Identify which cell holds the provided text, then report its (X, Y) central coordinate. 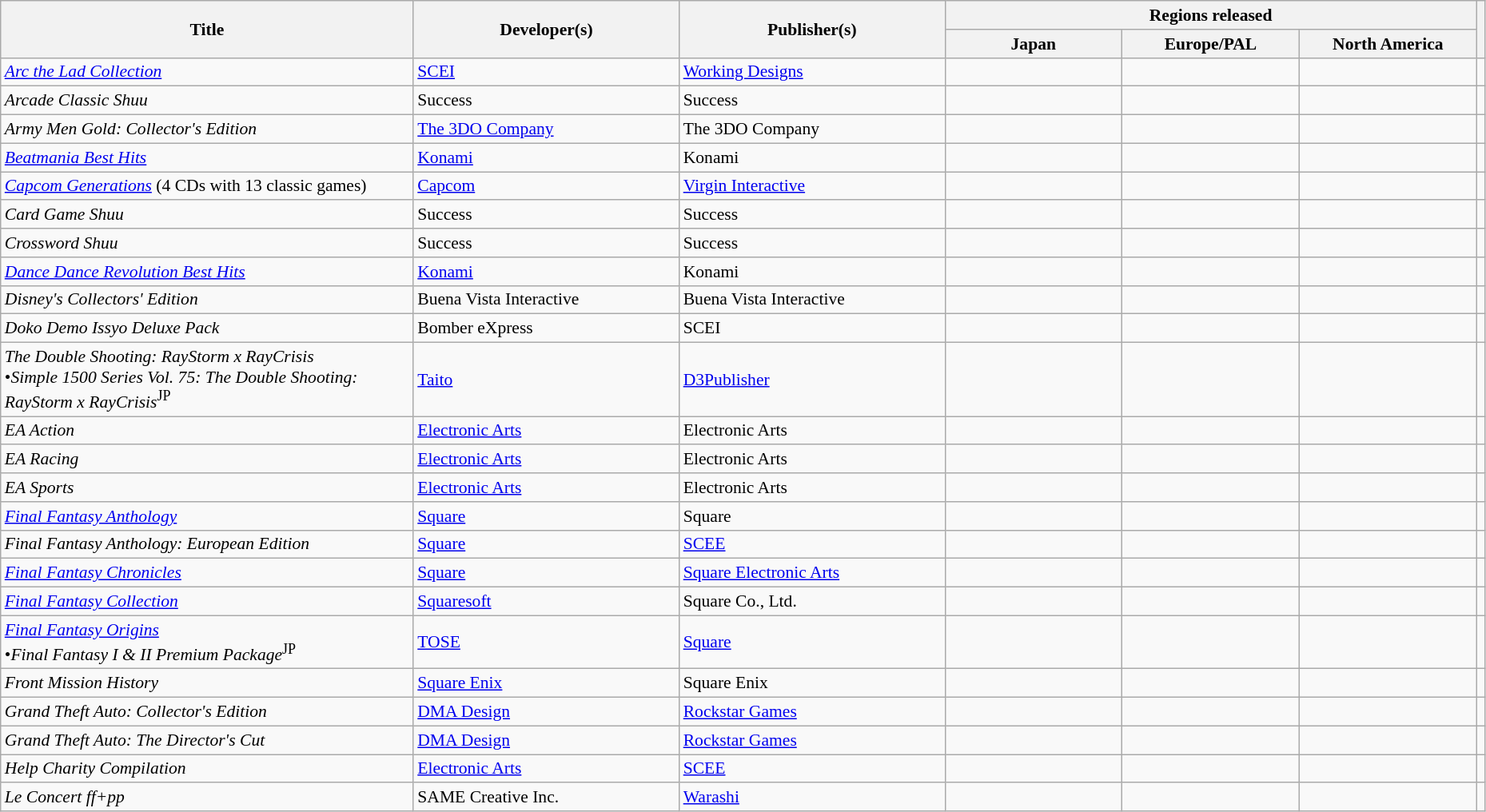
Taito (546, 380)
Bomber eXpress (546, 328)
Final Fantasy Chronicles (207, 573)
Warashi (812, 798)
Final Fantasy Origins•Final Fantasy I & II Premium PackageJP (207, 643)
D3Publisher (812, 380)
SAME Creative Inc. (546, 798)
Developer(s) (546, 29)
Square Co., Ltd. (812, 602)
Crossword Shuu (207, 243)
Japan (1033, 44)
Capcom Generations (4 CDs with 13 classic games) (207, 186)
Final Fantasy Anthology (207, 516)
Front Mission History (207, 683)
Capcom (546, 186)
Working Designs (812, 72)
EA Sports (207, 488)
North America (1388, 44)
Le Concert ff+pp (207, 798)
Army Men Gold: Collector's Edition (207, 129)
Beatmania Best Hits (207, 157)
Squaresoft (546, 602)
Publisher(s) (812, 29)
Virgin Interactive (812, 186)
Europe/PAL (1211, 44)
TOSE (546, 643)
Card Game Shuu (207, 215)
EA Action (207, 431)
Doko Demo Issyo Deluxe Pack (207, 328)
Arc the Lad Collection (207, 72)
Title (207, 29)
Dance Dance Revolution Best Hits (207, 272)
Grand Theft Auto: The Director's Cut (207, 740)
Grand Theft Auto: Collector's Edition (207, 712)
Help Charity Compilation (207, 769)
The Double Shooting: RayStorm x RayCrisis•Simple 1500 Series Vol. 75: The Double Shooting: RayStorm x RayCrisisJP (207, 380)
Final Fantasy Anthology: European Edition (207, 544)
Arcade Classic Shuu (207, 101)
Final Fantasy Collection (207, 602)
Regions released (1210, 15)
EA Racing (207, 460)
Square Electronic Arts (812, 573)
Disney's Collectors' Edition (207, 300)
